Identify which cell holds the provided text, then report its (X, Y) central coordinate. 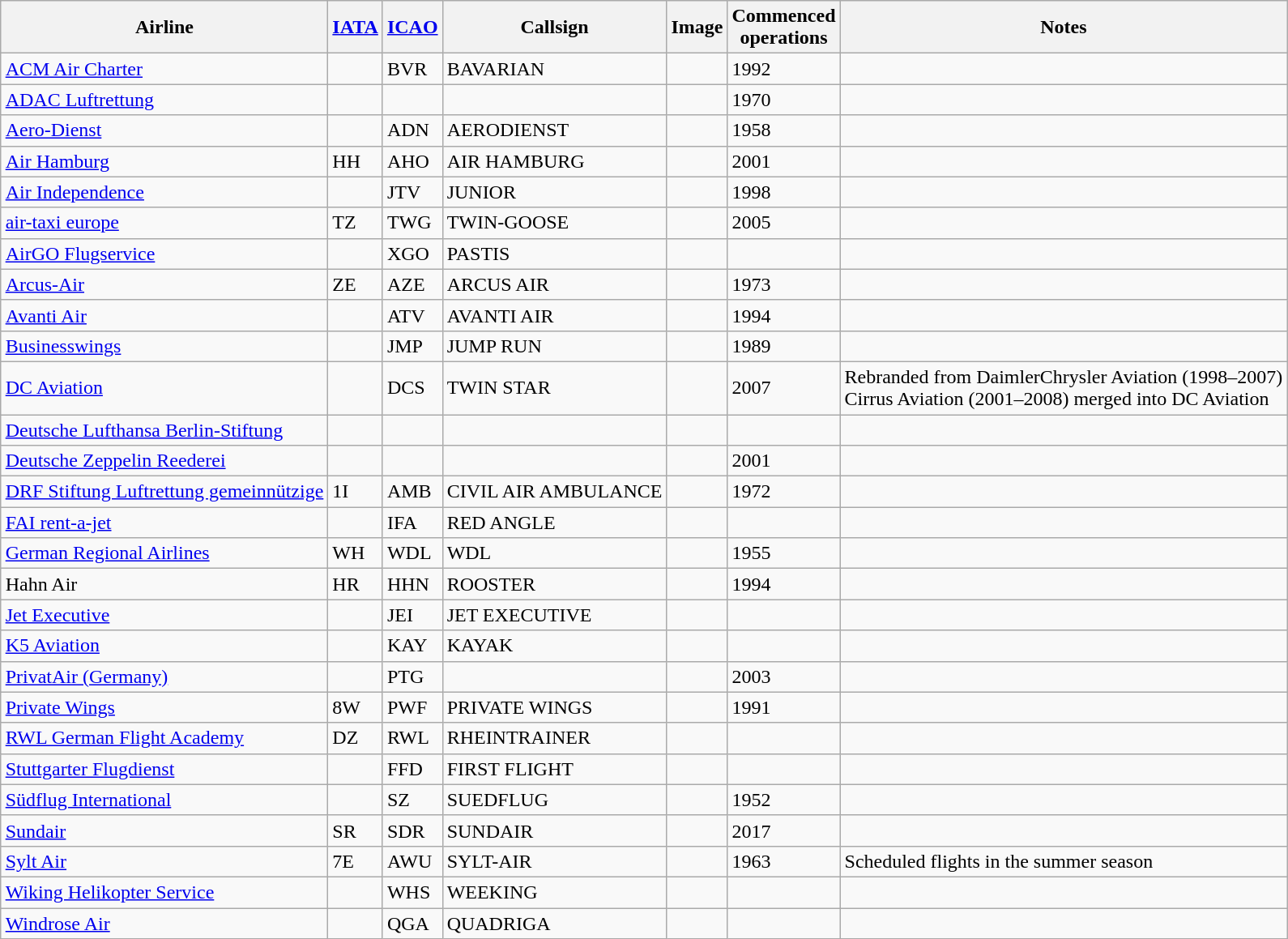
SDR (412, 830)
TWIN-GOOSE (554, 223)
ATV (412, 315)
IATA (356, 28)
Stuttgarter Flugdienst (164, 769)
ICAO (412, 28)
RED ANGLE (554, 523)
BVR (412, 69)
QGA (412, 923)
AWU (412, 861)
HHN (412, 584)
Rebranded from DaimlerChrysler Aviation (1998–2007)Cirrus Aviation (2001–2008) merged into DC Aviation (1064, 387)
SZ (412, 800)
ROOSTER (554, 584)
German Regional Airlines (164, 553)
AERODIENST (554, 130)
Private Wings (164, 707)
TWG (412, 223)
K5 Aviation (164, 646)
Sylt Air (164, 861)
1970 (784, 100)
1955 (784, 553)
SYLT-AIR (554, 861)
8W (356, 707)
2007 (784, 387)
Wiking Helikopter Service (164, 892)
2003 (784, 677)
RWL German Flight Academy (164, 738)
AHO (412, 161)
HH (356, 161)
Jet Executive (164, 615)
QUADRIGA (554, 923)
Callsign (554, 28)
JET EXECUTIVE (554, 615)
XGO (412, 254)
Notes (1064, 28)
ACM Air Charter (164, 69)
2017 (784, 830)
JUMP RUN (554, 346)
PASTIS (554, 254)
PWF (412, 707)
1992 (784, 69)
HR (356, 584)
AIR HAMBURG (554, 161)
PRIVATE WINGS (554, 707)
WEEKING (554, 892)
Deutsche Lufthansa Berlin-Stiftung (164, 430)
TWIN STAR (554, 387)
ZE (356, 284)
ADAC Luftrettung (164, 100)
DZ (356, 738)
SUNDAIR (554, 830)
BAVARIAN (554, 69)
ADN (412, 130)
1972 (784, 492)
Image (697, 28)
JUNIOR (554, 192)
FFD (412, 769)
DC Aviation (164, 387)
DRF Stiftung Luftrettung gemeinnützige (164, 492)
RWL (412, 738)
Aero-Dienst (164, 130)
JTV (412, 192)
PrivatAir (Germany) (164, 677)
1989 (784, 346)
Avanti Air (164, 315)
1973 (784, 284)
Hahn Air (164, 584)
IFA (412, 523)
Scheduled flights in the summer season (1064, 861)
1991 (784, 707)
SUEDFLUG (554, 800)
CIVIL AIR AMBULANCE (554, 492)
JMP (412, 346)
RHEINTRAINER (554, 738)
ARCUS AIR (554, 284)
Deutsche Zeppelin Reederei (164, 461)
1958 (784, 130)
AVANTI AIR (554, 315)
Air Independence (164, 192)
Commencedoperations (784, 28)
WHS (412, 892)
JEI (412, 615)
Businesswings (164, 346)
1998 (784, 192)
Windrose Air (164, 923)
1I (356, 492)
air-taxi europe (164, 223)
Airline (164, 28)
KAYAK (554, 646)
TZ (356, 223)
DCS (412, 387)
SR (356, 830)
FIRST FLIGHT (554, 769)
KAY (412, 646)
FAI rent-a-jet (164, 523)
1952 (784, 800)
1963 (784, 861)
7E (356, 861)
AirGO Flugservice (164, 254)
AMB (412, 492)
Südflug International (164, 800)
2005 (784, 223)
Arcus-Air (164, 284)
Air Hamburg (164, 161)
AZE (412, 284)
PTG (412, 677)
Sundair (164, 830)
WH (356, 553)
